Extract the (X, Y) coordinate from the center of the cell holding the provided text.  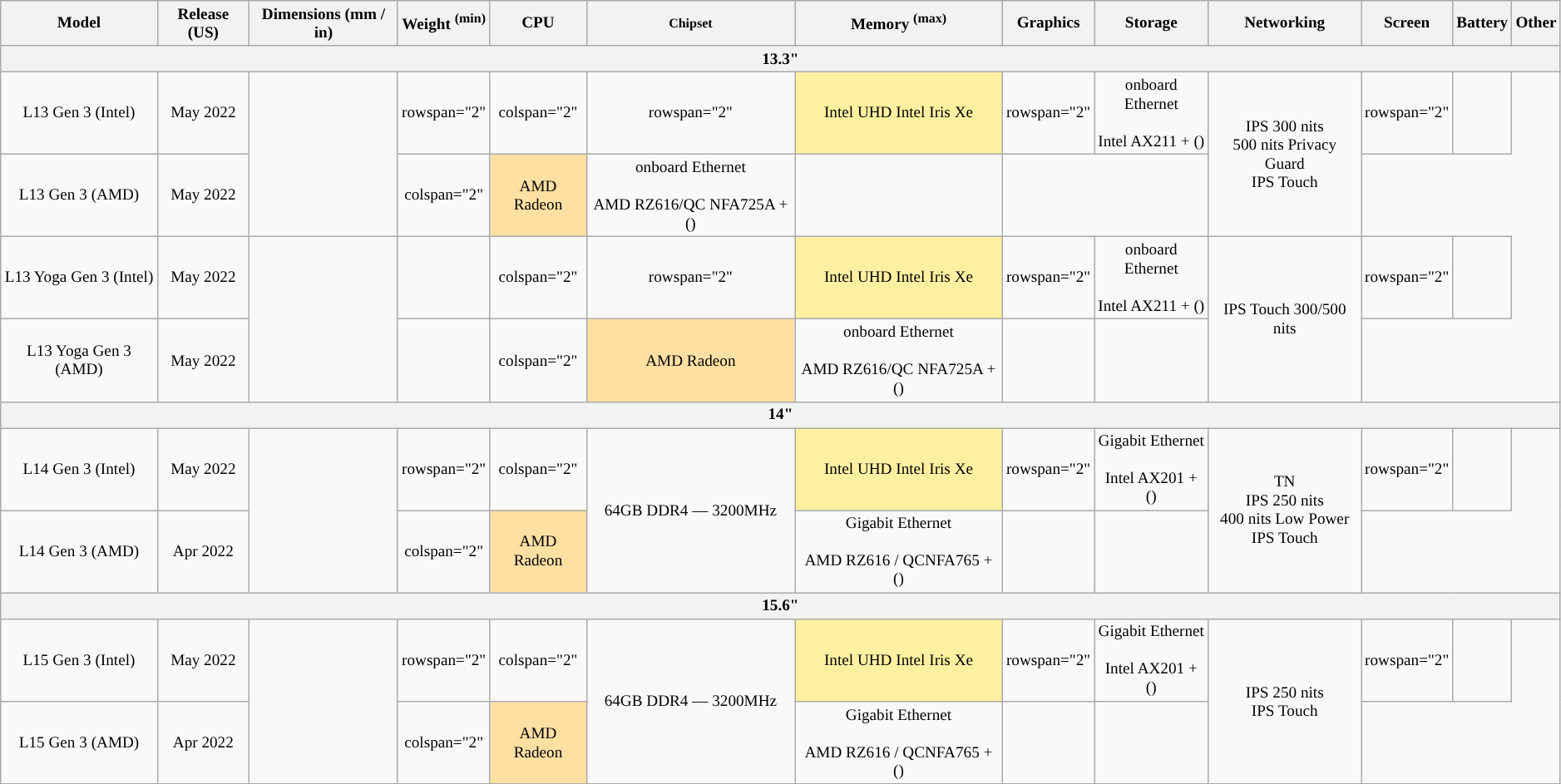
Networking (1285, 23)
L13 Gen 3 (AMD) (79, 195)
CPU (538, 23)
L13 Gen 3 (Intel) (79, 113)
IPS 300 nits 500 nits Privacy Guard IPS Touch (1285, 154)
15.6" (780, 606)
Dimensions (mm / in) (323, 23)
Storage (1151, 23)
L14 Gen 3 (Intel) (79, 469)
Weight (min) (443, 23)
14" (780, 415)
TN IPS 250 nits 400 nits Low Power IPS Touch (1285, 510)
L15 Gen 3 (AMD) (79, 743)
Chipset (690, 23)
L13 Yoga Gen 3 (Intel) (79, 278)
Other (1536, 23)
L15 Gen 3 (Intel) (79, 660)
Model (79, 23)
Graphics (1048, 23)
13.3" (780, 59)
L13 Yoga Gen 3 (AMD) (79, 361)
Screen (1407, 23)
L14 Gen 3 (AMD) (79, 552)
Battery (1482, 23)
Memory (max) (899, 23)
IPS 250 nits IPS Touch (1285, 701)
IPS Touch 300/500 nits (1285, 319)
Release (US) (203, 23)
